Find where the given text appears and provide that cell's center as (X, Y) coordinate. 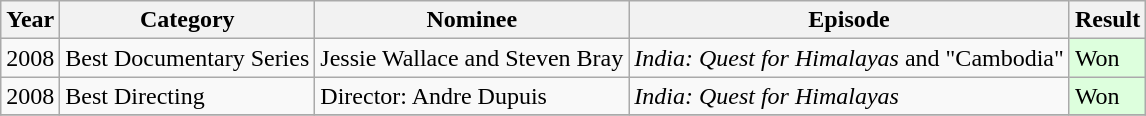
Jessie Wallace and Steven Bray (472, 58)
Best Directing (188, 96)
Category (188, 20)
India: Quest for Himalayas (850, 96)
Nominee (472, 20)
Result (1107, 20)
Episode (850, 20)
India: Quest for Himalayas and "Cambodia" (850, 58)
Best Documentary Series (188, 58)
Year (30, 20)
Director: Andre Dupuis (472, 96)
